Capture the cell that displays the provided text and extract its [X, Y] central coordinate. 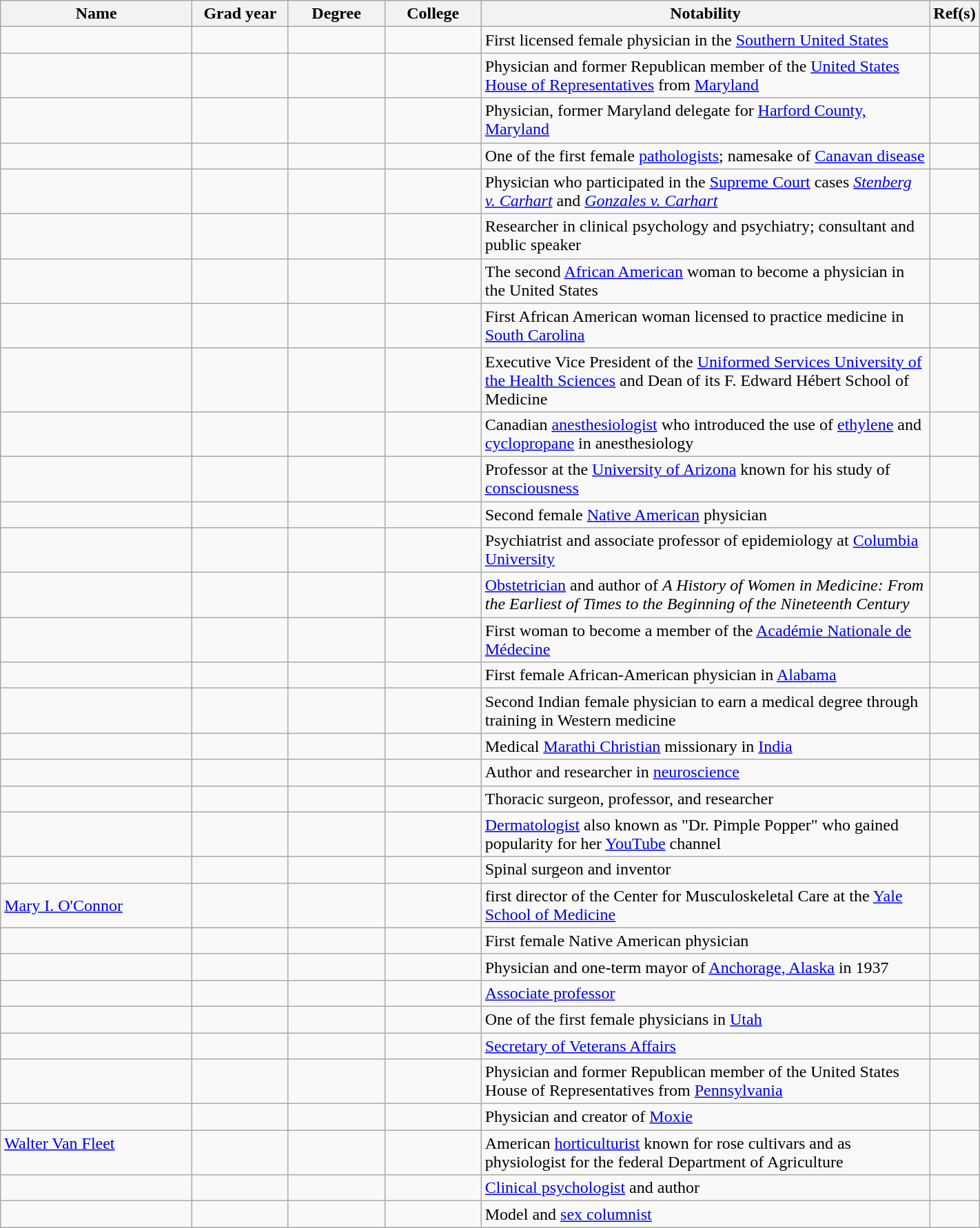
Degree [336, 14]
Walter Van Fleet [96, 1152]
Executive Vice President of the Uniformed Services University of the Health Sciences and Dean of its F. Edward Hébert School of Medicine [706, 380]
American horticulturist known for rose cultivars and as physiologist for the federal Department of Agriculture [706, 1152]
Dermatologist also known as "Dr. Pimple Popper" who gained popularity for her YouTube channel [706, 834]
Researcher in clinical psychology and psychiatry; consultant and public speaker [706, 236]
Physician and former Republican member of the United States House of Representatives from Maryland [706, 76]
First African American woman licensed to practice medicine in South Carolina [706, 325]
Mary I. O'Connor [96, 905]
College [433, 14]
Psychiatrist and associate professor of epidemiology at Columbia University [706, 550]
Notability [706, 14]
Author and researcher in neuroscience [706, 772]
Associate professor [706, 993]
Physician and one-term mayor of Anchorage, Alaska in 1937 [706, 967]
First licensed female physician in the Southern United States [706, 40]
Grad year [240, 14]
Ref(s) [955, 14]
Spinal surgeon and inventor [706, 870]
First female African-American physician in Alabama [706, 675]
Second Indian female physician to earn a medical degree through training in Western medicine [706, 711]
One of the first female pathologists; namesake of Canavan disease [706, 156]
Thoracic surgeon, professor, and researcher [706, 799]
Physician, former Maryland delegate for Harford County, Maryland [706, 120]
Physician who participated in the Supreme Court cases Stenberg v. Carhart and Gonzales v. Carhart [706, 192]
Canadian anesthesiologist who introduced the use of ethylene and cyclopropane in anesthesiology [706, 434]
first director of the Center for Musculoskeletal Care at the Yale School of Medicine [706, 905]
Model and sex columnist [706, 1214]
Secretary of Veterans Affairs [706, 1045]
Clinical psychologist and author [706, 1188]
One of the first female physicians in Utah [706, 1019]
Name [96, 14]
Physician and former Republican member of the United States House of Representatives from Pennsylvania [706, 1082]
Professor at the University of Arizona known for his study of consciousness [706, 478]
The second African American woman to become a physician in the United States [706, 281]
Medical Marathi Christian missionary in India [706, 746]
Second female Native American physician [706, 515]
First female Native American physician [706, 941]
First woman to become a member of the Académie Nationale de Médecine [706, 639]
Physician and creator of Moxie [706, 1117]
Obstetrician and author of A History of Women in Medicine: From the Earliest of Times to the Beginning of the Nineteenth Century [706, 595]
